From the cell containing the given text, extract its center point as (X, Y) coordinate. 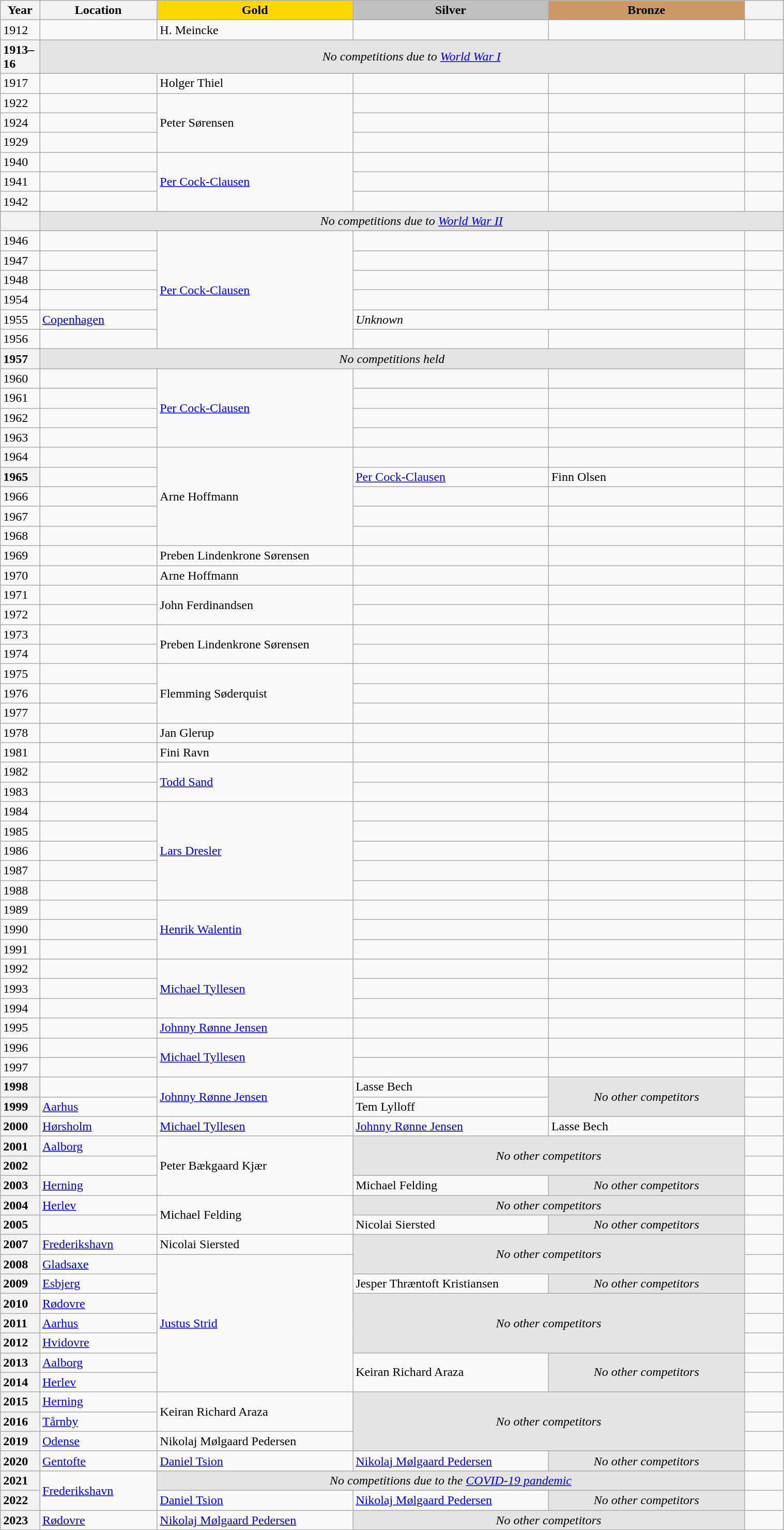
Todd Sand (255, 782)
1990 (20, 930)
Finn Olsen (646, 477)
1966 (20, 496)
Odense (98, 1441)
1983 (20, 792)
No competitions due to World War I (411, 57)
Holger Thiel (255, 83)
2007 (20, 1245)
1929 (20, 142)
1960 (20, 378)
2015 (20, 1402)
1986 (20, 851)
1976 (20, 693)
2001 (20, 1146)
1987 (20, 870)
1942 (20, 201)
2021 (20, 1480)
1940 (20, 162)
No competitions due to the COVID-19 pandemic (451, 1480)
2013 (20, 1362)
1965 (20, 477)
Fini Ravn (255, 752)
No competitions due to World War II (411, 221)
Hørsholm (98, 1126)
1974 (20, 654)
1998 (20, 1087)
1948 (20, 280)
2009 (20, 1284)
Esbjerg (98, 1284)
2016 (20, 1421)
2003 (20, 1185)
2008 (20, 1264)
1970 (20, 575)
2023 (20, 1520)
Peter Sørensen (255, 123)
1988 (20, 890)
1947 (20, 260)
1963 (20, 437)
2019 (20, 1441)
Copenhagen (98, 320)
1954 (20, 300)
1995 (20, 1028)
1968 (20, 536)
Bronze (646, 10)
2020 (20, 1461)
1941 (20, 181)
1967 (20, 516)
1989 (20, 910)
1973 (20, 634)
2010 (20, 1304)
Tem Lylloff (451, 1107)
2000 (20, 1126)
Gentofte (98, 1461)
1946 (20, 240)
Jan Glerup (255, 733)
2014 (20, 1382)
Year (20, 10)
1996 (20, 1048)
1964 (20, 457)
Hvidovre (98, 1343)
2011 (20, 1323)
No competitions held (392, 359)
Location (98, 10)
Unknown (549, 320)
1971 (20, 595)
Gladsaxe (98, 1264)
John Ferdinandsen (255, 605)
Lars Dresler (255, 851)
1993 (20, 989)
2004 (20, 1205)
1972 (20, 615)
2005 (20, 1225)
Peter Bækgaard Kjær (255, 1165)
Justus Strid (255, 1323)
1912 (20, 30)
Flemming Søderquist (255, 693)
1913–16 (20, 57)
1957 (20, 359)
Henrik Walentin (255, 930)
1984 (20, 811)
1991 (20, 949)
1981 (20, 752)
2012 (20, 1343)
Tårnby (98, 1421)
1956 (20, 339)
1977 (20, 713)
1985 (20, 831)
1997 (20, 1067)
1961 (20, 398)
1994 (20, 1008)
Gold (255, 10)
2022 (20, 1500)
1924 (20, 123)
Jesper Thræntoft Kristiansen (451, 1284)
1982 (20, 772)
1975 (20, 674)
1978 (20, 733)
1992 (20, 969)
1999 (20, 1107)
Silver (451, 10)
1917 (20, 83)
1922 (20, 103)
1955 (20, 320)
2002 (20, 1165)
H. Meincke (255, 30)
1962 (20, 418)
1969 (20, 555)
